Determine the [X, Y] coordinate at the center of the cell enclosing the given text.  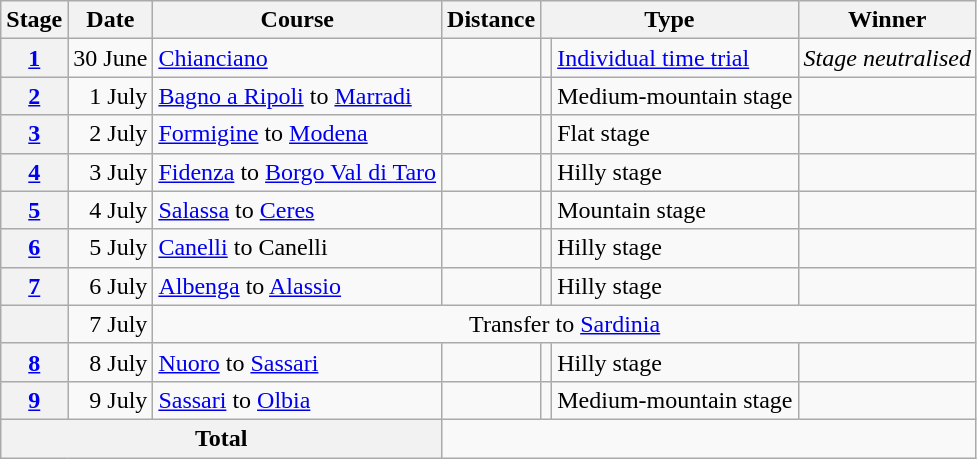
2 July [110, 134]
5 July [110, 248]
9 July [110, 400]
4 July [110, 210]
1 July [110, 96]
Formigine to Modena [298, 134]
Mountain stage [675, 210]
7 July [110, 324]
6 [34, 248]
Stage neutralised [887, 58]
8 July [110, 362]
Date [110, 20]
Course [298, 20]
Fidenza to Borgo Val di Taro [298, 172]
Type [670, 20]
Salassa to Ceres [298, 210]
Total [222, 438]
Nuoro to Sassari [298, 362]
Albenga to Alassio [298, 286]
5 [34, 210]
2 [34, 96]
1 [34, 58]
30 June [110, 58]
Sassari to Olbia [298, 400]
3 July [110, 172]
Canelli to Canelli [298, 248]
3 [34, 134]
Chianciano [298, 58]
Stage [34, 20]
Winner [887, 20]
Flat stage [675, 134]
6 July [110, 286]
9 [34, 400]
Transfer to Sardinia [565, 324]
8 [34, 362]
Distance [492, 20]
7 [34, 286]
Bagno a Ripoli to Marradi [298, 96]
Individual time trial [675, 58]
4 [34, 172]
